Locate the cell with the specified text and output its (X, Y) center coordinate. 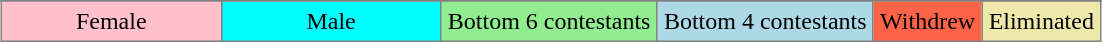
Eliminated (1042, 21)
Male (331, 21)
Bottom 4 contestants (765, 21)
Bottom 6 contestants (549, 21)
Withdrew (928, 21)
Female (111, 21)
